Identify which cell holds the provided text, then report its (X, Y) central coordinate. 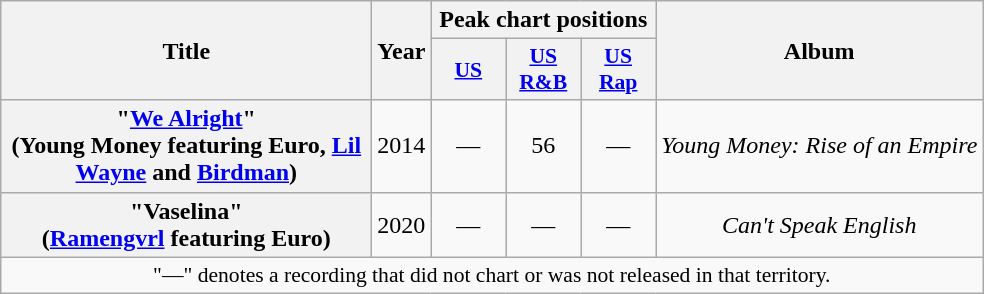
Young Money: Rise of an Empire (820, 146)
Peak chart positions (544, 20)
Can't Speak English (820, 224)
US (468, 70)
US Rap (618, 70)
2020 (402, 224)
2014 (402, 146)
"—" denotes a recording that did not chart or was not released in that territory. (492, 275)
US R&B (544, 70)
56 (544, 146)
Title (186, 50)
Album (820, 50)
"We Alright"(Young Money featuring Euro, Lil Wayne and Birdman) (186, 146)
"Vaselina"(Ramengvrl featuring Euro) (186, 224)
Year (402, 50)
